Extract the (X, Y) coordinate from the center of the cell holding the provided text.  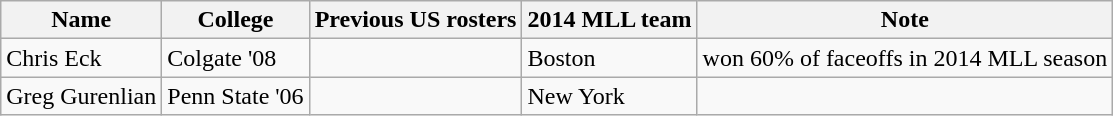
Boston (610, 58)
Name (82, 20)
Colgate '08 (236, 58)
Chris Eck (82, 58)
Note (905, 20)
Penn State '06 (236, 96)
Previous US rosters (416, 20)
2014 MLL team (610, 20)
Greg Gurenlian (82, 96)
New York (610, 96)
won 60% of faceoffs in 2014 MLL season (905, 58)
College (236, 20)
